Find where the given text appears and provide that cell's center as [X, Y] coordinate. 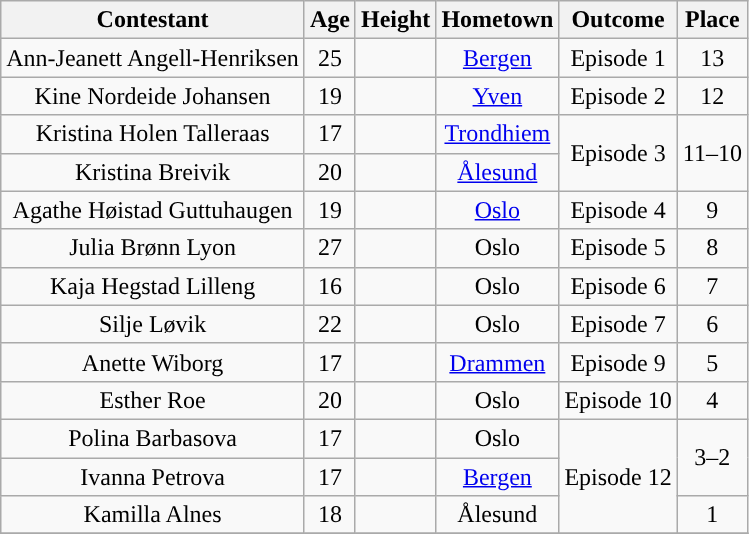
9 [712, 210]
Episode 4 [618, 210]
25 [330, 58]
Episode 6 [618, 286]
Yven [498, 96]
4 [712, 400]
Ann-Jeanett Angell-Henriksen [153, 58]
12 [712, 96]
Episode 1 [618, 58]
Episode 5 [618, 248]
Kine Nordeide Johansen [153, 96]
Anette Wiborg [153, 362]
8 [712, 248]
16 [330, 286]
22 [330, 324]
7 [712, 286]
Kristina Breivik [153, 172]
11–10 [712, 153]
Episode 7 [618, 324]
Episode 3 [618, 153]
Contestant [153, 20]
Episode 12 [618, 476]
Julia Brønn Lyon [153, 248]
Episode 9 [618, 362]
Episode 2 [618, 96]
Kamilla Alnes [153, 515]
Kristina Holen Talleraas [153, 134]
Place [712, 20]
1 [712, 515]
Age [330, 20]
Silje Løvik [153, 324]
3–2 [712, 457]
Episode 10 [618, 400]
Height [395, 20]
27 [330, 248]
Trondhiem [498, 134]
Drammen [498, 362]
Ivanna Petrova [153, 477]
13 [712, 58]
Hometown [498, 20]
Agathe Høistad Guttuhaugen [153, 210]
Outcome [618, 20]
Esther Roe [153, 400]
6 [712, 324]
5 [712, 362]
Polina Barbasova [153, 438]
18 [330, 515]
Kaja Hegstad Lilleng [153, 286]
